Output the (x, y) coordinate of the center of the cell containing the given text.  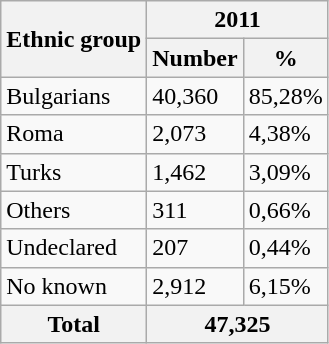
Turks (74, 172)
Ethnic group (74, 39)
Total (74, 324)
Number (195, 58)
% (286, 58)
Bulgarians (74, 96)
2,912 (195, 286)
Others (74, 210)
Roma (74, 134)
6,15% (286, 286)
No known (74, 286)
311 (195, 210)
40,360 (195, 96)
1,462 (195, 172)
0,44% (286, 248)
2,073 (195, 134)
Undeclared (74, 248)
47,325 (238, 324)
2011 (238, 20)
85,28% (286, 96)
0,66% (286, 210)
207 (195, 248)
3,09% (286, 172)
4,38% (286, 134)
